Provide the [X, Y] coordinate of the cell's center where the given text is located.  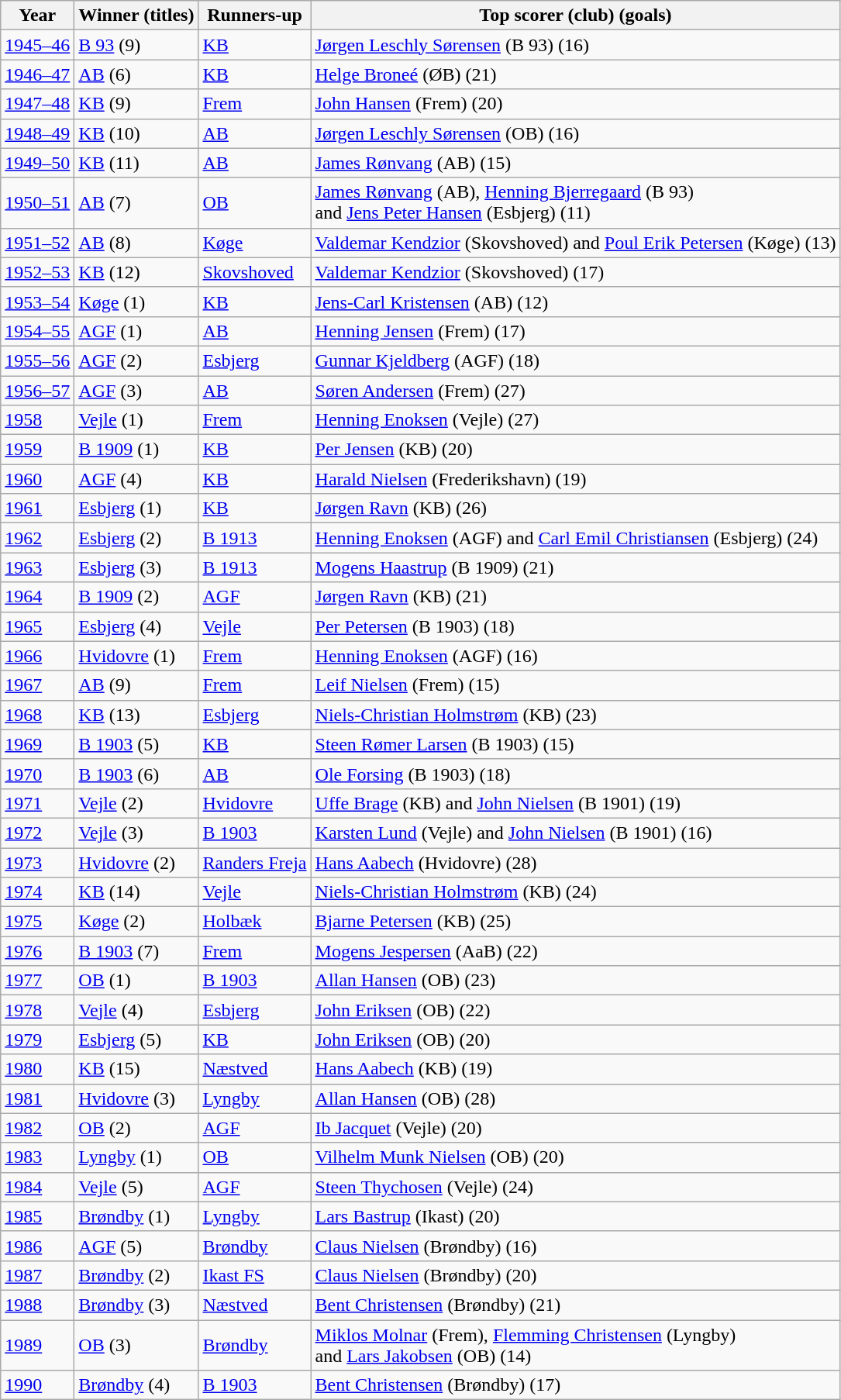
1959 [37, 450]
Esbjerg (1) [136, 509]
OB (2) [136, 1128]
Skovshoved [254, 272]
Niels-Christian Holmstrøm (KB) (24) [575, 892]
Esbjerg (3) [136, 567]
1946–47 [37, 74]
OB (3) [136, 1344]
1977 [37, 981]
Top scorer (club) (goals) [575, 16]
1961 [37, 509]
1965 [37, 626]
Niels-Christian Holmstrøm (KB) (23) [575, 715]
1955–56 [37, 360]
Ib Jacquet (Vejle) (20) [575, 1128]
Køge [254, 243]
KB (10) [136, 133]
Lyngby (1) [136, 1157]
AB (7) [136, 203]
1986 [37, 1246]
1962 [37, 538]
Jørgen Leschly Sørensen (B 93) (16) [575, 45]
1958 [37, 420]
Henning Enoksen (Vejle) (27) [575, 420]
Hvidovre (1) [136, 656]
1969 [37, 744]
James Rønvang (AB), Henning Bjerregaard (B 93) and Jens Peter Hansen (Esbjerg) (11) [575, 203]
Claus Nielsen (Brøndby) (16) [575, 1246]
AGF (3) [136, 390]
Brøndby (1) [136, 1216]
AB (6) [136, 74]
Randers Freja [254, 863]
KB (9) [136, 104]
1979 [37, 1040]
AGF (2) [136, 360]
1990 [37, 1385]
1952–53 [37, 272]
KB (13) [136, 715]
Claus Nielsen (Brøndby) (20) [575, 1275]
B 93 (9) [136, 45]
1954–55 [37, 331]
Jørgen Ravn (KB) (26) [575, 509]
1968 [37, 715]
1953–54 [37, 302]
Year [37, 16]
1981 [37, 1098]
Hvidovre [254, 803]
Vejle (3) [136, 833]
1963 [37, 567]
Brøndby (4) [136, 1385]
1973 [37, 863]
1964 [37, 597]
1982 [37, 1128]
B 1903 (5) [136, 744]
Brøndby (2) [136, 1275]
KB (12) [136, 272]
Mogens Haastrup (B 1909) (21) [575, 567]
1974 [37, 892]
Ikast FS [254, 1275]
Esbjerg (2) [136, 538]
1985 [37, 1216]
Harald Nielsen (Frederikshavn) (19) [575, 479]
B 1903 (7) [136, 951]
James Rønvang (AB) (15) [575, 163]
B 1909 (1) [136, 450]
Vejle (4) [136, 1010]
Lars Bastrup (Ikast) (20) [575, 1216]
1949–50 [37, 163]
B 1909 (2) [136, 597]
Esbjerg (5) [136, 1040]
Allan Hansen (OB) (28) [575, 1098]
John Eriksen (OB) (22) [575, 1010]
Hans Aabech (Hvidovre) (28) [575, 863]
Bent Christensen (Brøndby) (21) [575, 1305]
KB (11) [136, 163]
Winner (titles) [136, 16]
AGF (1) [136, 331]
1960 [37, 479]
1966 [37, 656]
1984 [37, 1187]
Brøndby (3) [136, 1305]
1971 [37, 803]
Valdemar Kendzior (Skovshoved) and Poul Erik Petersen (Køge) (13) [575, 243]
Runners-up [254, 16]
1950–51 [37, 203]
Henning Jensen (Frem) (17) [575, 331]
Jørgen Leschly Sørensen (OB) (16) [575, 133]
Bent Christensen (Brøndby) (17) [575, 1385]
1948–49 [37, 133]
Bjarne Petersen (KB) (25) [575, 922]
Steen Rømer Larsen (B 1903) (15) [575, 744]
Søren Andersen (Frem) (27) [575, 390]
1987 [37, 1275]
AB (9) [136, 685]
Jens-Carl Kristensen (AB) (12) [575, 302]
1980 [37, 1069]
AGF (4) [136, 479]
B 1903 (6) [136, 774]
Vejle (2) [136, 803]
1967 [37, 685]
Allan Hansen (OB) (23) [575, 981]
KB (14) [136, 892]
Holbæk [254, 922]
Mogens Jespersen (AaB) (22) [575, 951]
Vilhelm Munk Nielsen (OB) (20) [575, 1157]
1947–48 [37, 104]
Per Jensen (KB) (20) [575, 450]
Hvidovre (2) [136, 863]
1976 [37, 951]
Vejle (1) [136, 420]
Jørgen Ravn (KB) (21) [575, 597]
John Hansen (Frem) (20) [575, 104]
Miklos Molnar (Frem), Flemming Christensen (Lyngby) and Lars Jakobsen (OB) (14) [575, 1344]
Valdemar Kendzior (Skovshoved) (17) [575, 272]
Hans Aabech (KB) (19) [575, 1069]
1978 [37, 1010]
Henning Enoksen (AGF) and Carl Emil Christiansen (Esbjerg) (24) [575, 538]
1972 [37, 833]
KB (15) [136, 1069]
1970 [37, 774]
1945–46 [37, 45]
Karsten Lund (Vejle) and John Nielsen (B 1901) (16) [575, 833]
Per Petersen (B 1903) (18) [575, 626]
1956–57 [37, 390]
Leif Nielsen (Frem) (15) [575, 685]
Helge Broneé (ØB) (21) [575, 74]
1951–52 [37, 243]
Esbjerg (4) [136, 626]
Køge (2) [136, 922]
Gunnar Kjeldberg (AGF) (18) [575, 360]
Uffe Brage (KB) and John Nielsen (B 1901) (19) [575, 803]
Hvidovre (3) [136, 1098]
Henning Enoksen (AGF) (16) [575, 656]
1989 [37, 1344]
John Eriksen (OB) (20) [575, 1040]
1983 [37, 1157]
Vejle (5) [136, 1187]
AB (8) [136, 243]
Ole Forsing (B 1903) (18) [575, 774]
OB (1) [136, 981]
1975 [37, 922]
Køge (1) [136, 302]
1988 [37, 1305]
Steen Thychosen (Vejle) (24) [575, 1187]
AGF (5) [136, 1246]
